Extract the (x, y) coordinate from the center of the cell holding the provided text.  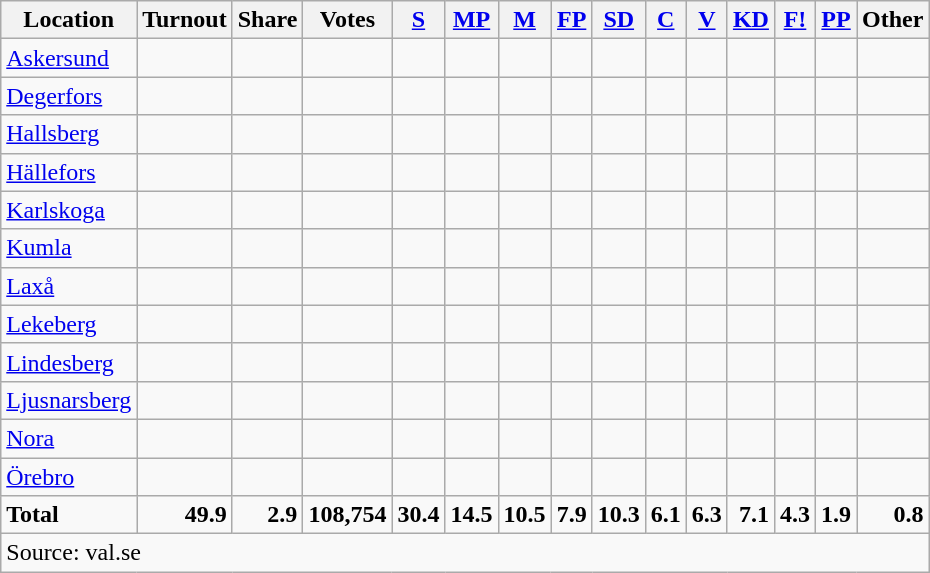
Nora (69, 438)
Karlskoga (69, 210)
Ljusnarsberg (69, 400)
Total (69, 515)
V (706, 20)
108,754 (348, 515)
6.1 (666, 515)
FP (572, 20)
MP (472, 20)
49.9 (185, 515)
Kumla (69, 248)
Source: val.se (465, 553)
30.4 (418, 515)
Degerfors (69, 96)
10.5 (524, 515)
S (418, 20)
4.3 (794, 515)
PP (836, 20)
Hallsberg (69, 134)
7.1 (750, 515)
Hällefors (69, 172)
Other (893, 20)
C (666, 20)
Lindesberg (69, 362)
SD (618, 20)
KD (750, 20)
Örebro (69, 477)
2.9 (268, 515)
F! (794, 20)
Location (69, 20)
7.9 (572, 515)
Laxå (69, 286)
14.5 (472, 515)
6.3 (706, 515)
1.9 (836, 515)
Share (268, 20)
0.8 (893, 515)
Turnout (185, 20)
M (524, 20)
10.3 (618, 515)
Lekeberg (69, 324)
Votes (348, 20)
Askersund (69, 58)
